Determine the (X, Y) coordinate at the center of the cell enclosing the given text.  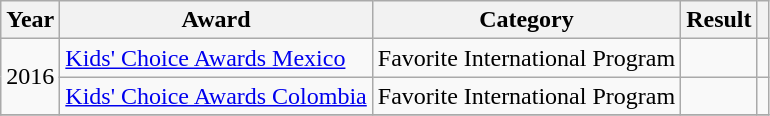
Award (216, 20)
Year (30, 20)
Kids' Choice Awards Mexico (216, 58)
2016 (30, 77)
Result (719, 20)
Kids' Choice Awards Colombia (216, 96)
Category (526, 20)
